Output the (x, y) coordinate of the center of the cell containing the given text.  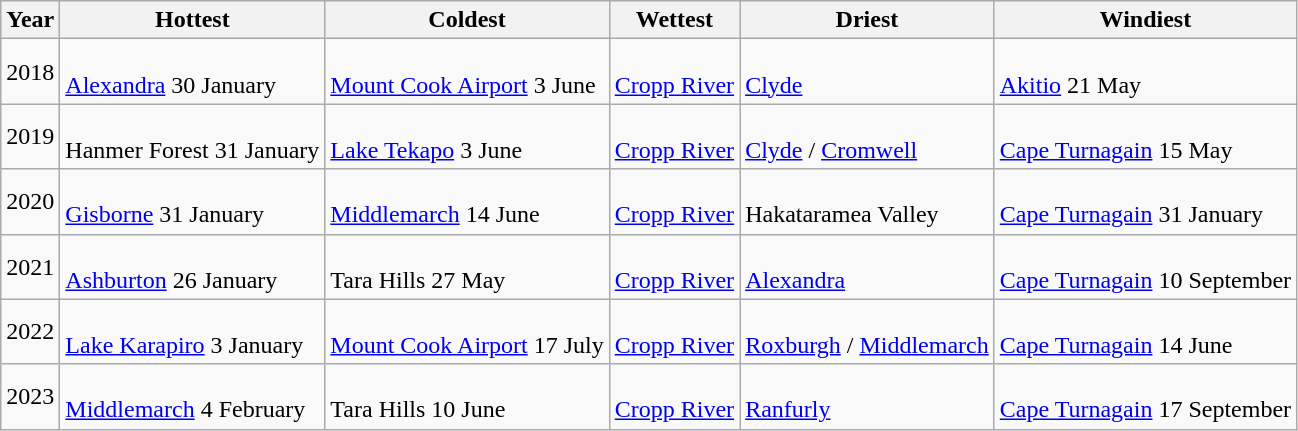
Cape Turnagain 15 May (1145, 136)
Lake Karapiro 3 January (192, 332)
Driest (868, 20)
Year (30, 20)
Ranfurly (868, 396)
2020 (30, 202)
2023 (30, 396)
Cape Turnagain 17 September (1145, 396)
Alexandra (868, 266)
Ashburton 26 January (192, 266)
Lake Tekapo 3 June (467, 136)
Tara Hills 10 June (467, 396)
2021 (30, 266)
Cape Turnagain 10 September (1145, 266)
Cape Turnagain 14 June (1145, 332)
Mount Cook Airport 3 June (467, 72)
2019 (30, 136)
Hakataramea Valley (868, 202)
Coldest (467, 20)
Windiest (1145, 20)
Hanmer Forest 31 January (192, 136)
Middlemarch 4 February (192, 396)
Clyde / Cromwell (868, 136)
Hottest (192, 20)
Gisborne 31 January (192, 202)
Cape Turnagain 31 January (1145, 202)
Clyde (868, 72)
Roxburgh / Middlemarch (868, 332)
2018 (30, 72)
Middlemarch 14 June (467, 202)
Tara Hills 27 May (467, 266)
Mount Cook Airport 17 July (467, 332)
2022 (30, 332)
Akitio 21 May (1145, 72)
Wettest (674, 20)
Alexandra 30 January (192, 72)
